Extract the (X, Y) coordinate from the center of the cell holding the provided text.  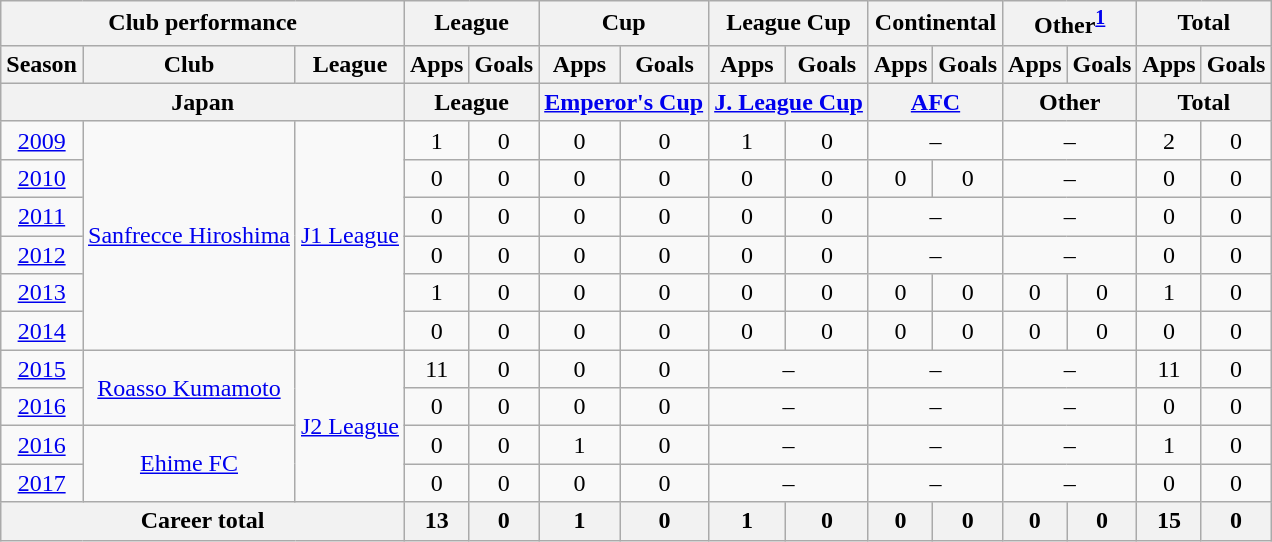
Club (188, 64)
Emperor's Cup (624, 102)
J. League Cup (789, 102)
2015 (42, 369)
League Cup (789, 24)
Other (1070, 102)
Continental (935, 24)
2014 (42, 331)
13 (437, 521)
Career total (203, 521)
Sanfrecce Hiroshima (188, 235)
J2 League (350, 426)
2 (1169, 140)
Club performance (203, 24)
2013 (42, 293)
15 (1169, 521)
Other1 (1070, 24)
Roasso Kumamoto (188, 388)
Ehime FC (188, 464)
Season (42, 64)
2010 (42, 178)
2017 (42, 483)
2012 (42, 255)
2009 (42, 140)
2011 (42, 217)
J1 League (350, 235)
Japan (203, 102)
AFC (935, 102)
Cup (624, 24)
